Search for the cell housing the specified text and yield its (X, Y) center coordinate. 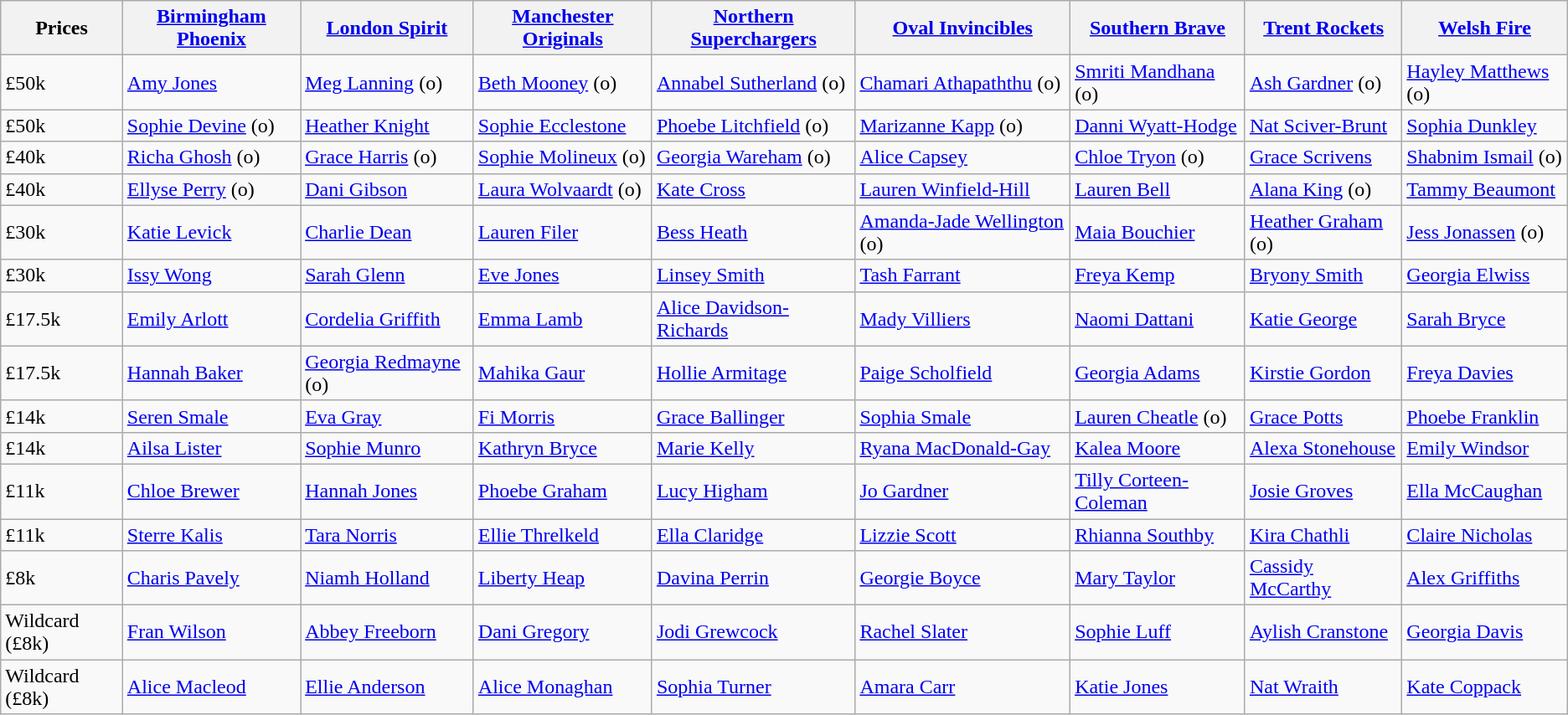
Maia Bouchier (1158, 233)
Georgia Wareham (o) (753, 157)
Sophie Ecclestone (563, 126)
Amara Carr (963, 687)
Katie Levick (211, 233)
Georgia Adams (1158, 373)
Bryony Smith (1323, 275)
Aylish Cranstone (1323, 633)
Charis Pavely (211, 578)
Sophia Turner (753, 687)
Sophia Dunkley (1484, 126)
Smriti Mandhana (o) (1158, 82)
Sophie Molineux (o) (563, 157)
Ash Gardner (o) (1323, 82)
Lizzie Scott (963, 535)
Liberty Heap (563, 578)
Tilly Corteen-Coleman (1158, 491)
Eve Jones (563, 275)
Ellie Anderson (387, 687)
Jess Jonassen (o) (1484, 233)
Georgia Davis (1484, 633)
Southern Brave (1158, 28)
Trent Rockets (1323, 28)
Freya Kemp (1158, 275)
Davina Perrin (753, 578)
Georgia Elwiss (1484, 275)
Hayley Matthews (o) (1484, 82)
Sophia Smale (963, 416)
Meg Lanning (o) (387, 82)
Amanda-Jade Wellington (o) (963, 233)
Alex Griffiths (1484, 578)
Tammy Beaumont (1484, 189)
Emma Lamb (563, 318)
Lauren Filer (563, 233)
Alexa Stonehouse (1323, 448)
Chloe Brewer (211, 491)
Cordelia Griffith (387, 318)
Marie Kelly (753, 448)
Phoebe Graham (563, 491)
£8k (62, 578)
Alana King (o) (1323, 189)
Sarah Bryce (1484, 318)
Alice Davidson-Richards (753, 318)
Sarah Glenn (387, 275)
Chloe Tryon (o) (1158, 157)
Kate Coppack (1484, 687)
Ella McCaughan (1484, 491)
Linsey Smith (753, 275)
Ellie Threlkeld (563, 535)
Kira Chathli (1323, 535)
Fran Wilson (211, 633)
Alice Capsey (963, 157)
Katie Jones (1158, 687)
Lauren Cheatle (o) (1158, 416)
Niamh Holland (387, 578)
Dani Gregory (563, 633)
Ailsa Lister (211, 448)
Naomi Dattani (1158, 318)
Lauren Bell (1158, 189)
Katie George (1323, 318)
Hollie Armitage (753, 373)
Ryana MacDonald-Gay (963, 448)
Mary Taylor (1158, 578)
Grace Scrivens (1323, 157)
Nat Wraith (1323, 687)
Tara Norris (387, 535)
Beth Mooney (o) (563, 82)
Seren Smale (211, 416)
Jodi Grewcock (753, 633)
Phoebe Franklin (1484, 416)
Kate Cross (753, 189)
Issy Wong (211, 275)
Lucy Higham (753, 491)
Prices (62, 28)
Sophie Devine (o) (211, 126)
Kalea Moore (1158, 448)
Emily Arlott (211, 318)
Mahika Gaur (563, 373)
Birmingham Phoenix (211, 28)
Emily Windsor (1484, 448)
Grace Potts (1323, 416)
Jo Gardner (963, 491)
Chamari Athapaththu (o) (963, 82)
Lauren Winfield-Hill (963, 189)
Danni Wyatt-Hodge (1158, 126)
Tash Farrant (963, 275)
Grace Harris (o) (387, 157)
Josie Groves (1323, 491)
London Spirit (387, 28)
Laura Wolvaardt (o) (563, 189)
Rhianna Southby (1158, 535)
Richa Ghosh (o) (211, 157)
Eva Gray (387, 416)
Sophie Luff (1158, 633)
Ellyse Perry (o) (211, 189)
Shabnim Ismail (o) (1484, 157)
Georgia Redmayne (o) (387, 373)
Hannah Baker (211, 373)
Kirstie Gordon (1323, 373)
Alice Macleod (211, 687)
Northern Superchargers (753, 28)
Paige Scholfield (963, 373)
Phoebe Litchfield (o) (753, 126)
Georgie Boyce (963, 578)
Freya Davies (1484, 373)
Sophie Munro (387, 448)
Oval Invincibles (963, 28)
Fi Morris (563, 416)
Heather Graham (o) (1323, 233)
Manchester Originals (563, 28)
Hannah Jones (387, 491)
Mady Villiers (963, 318)
Abbey Freeborn (387, 633)
Cassidy McCarthy (1323, 578)
Alice Monaghan (563, 687)
Welsh Fire (1484, 28)
Dani Gibson (387, 189)
Annabel Sutherland (o) (753, 82)
Kathryn Bryce (563, 448)
Amy Jones (211, 82)
Rachel Slater (963, 633)
Charlie Dean (387, 233)
Sterre Kalis (211, 535)
Nat Sciver-Brunt (1323, 126)
Ella Claridge (753, 535)
Claire Nicholas (1484, 535)
Grace Ballinger (753, 416)
Bess Heath (753, 233)
Heather Knight (387, 126)
Marizanne Kapp (o) (963, 126)
